Scan for the cell matching the given text and deliver its (X, Y) coordinate at center. 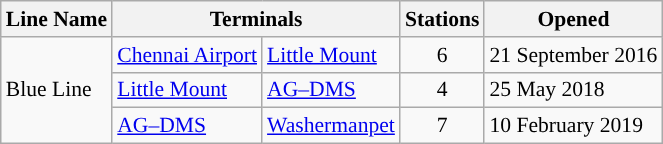
10 February 2019 (573, 126)
6 (442, 55)
7 (442, 126)
Chennai Airport (187, 55)
21 September 2016 (573, 55)
Blue Line (56, 90)
Terminals (256, 19)
Washermanpet (331, 126)
Line Name (56, 19)
4 (442, 90)
25 May 2018 (573, 90)
Stations (442, 19)
Opened (573, 19)
